Identify which cell holds the provided text, then report its [X, Y] central coordinate. 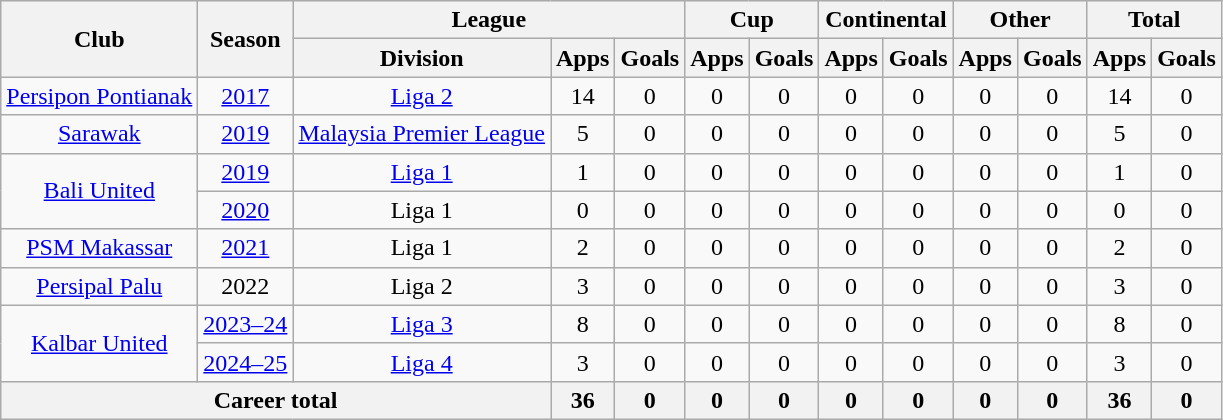
Sarawak [100, 134]
Liga 3 [422, 324]
2024–25 [246, 362]
2020 [246, 210]
Liga 4 [422, 362]
League [489, 20]
Division [422, 58]
2021 [246, 248]
Malaysia Premier League [422, 134]
2022 [246, 286]
Season [246, 39]
PSM Makassar [100, 248]
Persipon Pontianak [100, 96]
Continental [886, 20]
Career total [276, 400]
Other [1020, 20]
2023–24 [246, 324]
Persipal Palu [100, 286]
Bali United [100, 191]
2017 [246, 96]
Total [1154, 20]
Kalbar United [100, 343]
Club [100, 39]
Cup [752, 20]
